Provide the (X, Y) coordinate of the cell's center where the given text is located.  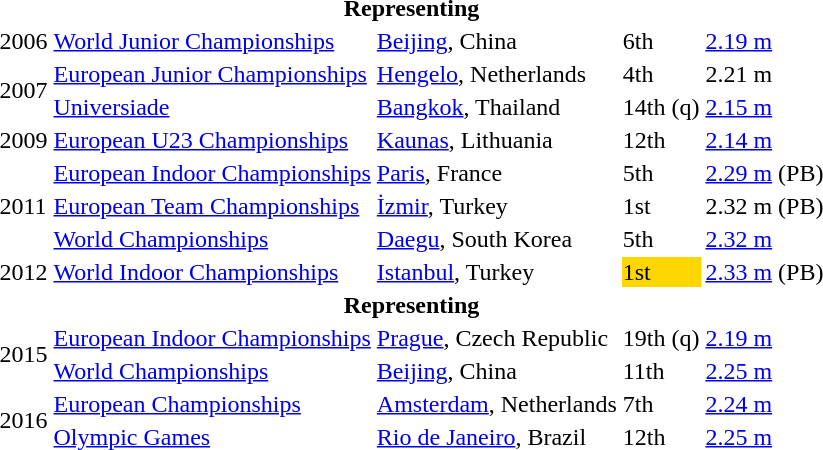
Universiade (212, 107)
European Team Championships (212, 206)
İzmir, Turkey (496, 206)
Amsterdam, Netherlands (496, 404)
Kaunas, Lithuania (496, 140)
World Junior Championships (212, 41)
World Indoor Championships (212, 272)
Prague, Czech Republic (496, 338)
Hengelo, Netherlands (496, 74)
European Junior Championships (212, 74)
14th (q) (661, 107)
7th (661, 404)
4th (661, 74)
European U23 Championships (212, 140)
19th (q) (661, 338)
Daegu, South Korea (496, 239)
11th (661, 371)
Paris, France (496, 173)
European Championships (212, 404)
Istanbul, Turkey (496, 272)
12th (661, 140)
6th (661, 41)
Bangkok, Thailand (496, 107)
